Find where the given text appears and provide that cell's center as (X, Y) coordinate. 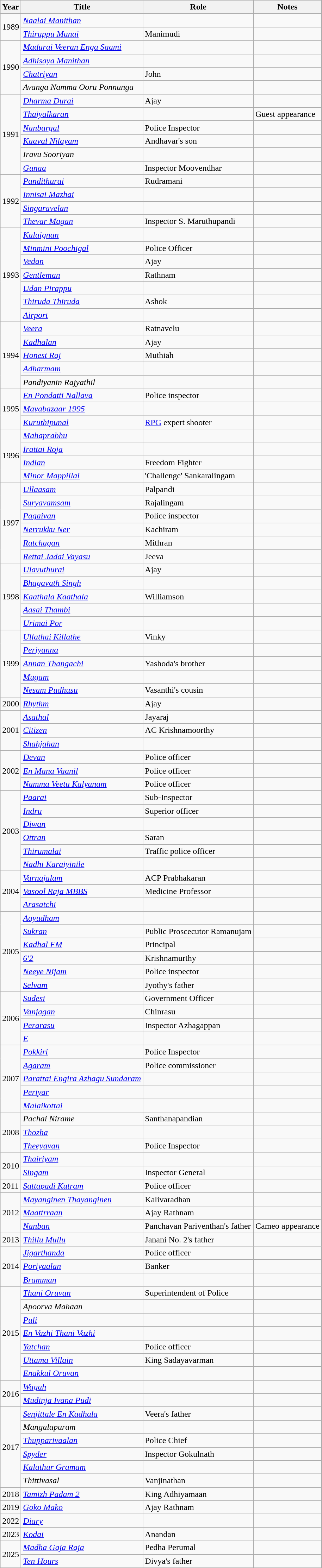
Thiruda Thiruda (82, 302)
Neeye Nijam (82, 971)
Periyar (82, 1092)
Indian (82, 462)
Guest appearance (287, 114)
RPG expert shooter (198, 422)
Public Proscecutor Ramanujam (198, 931)
King Adhiyamaan (198, 1494)
Santhanapandian (198, 1119)
Kachiram (198, 529)
Iravu Sooriyan (82, 154)
Nadhi Karaiyinile (82, 864)
En Mana Vaanil (82, 770)
Gentleman (82, 275)
Mugam (82, 677)
1998 (11, 596)
Ullaasam (82, 489)
Pandiyanin Rajyathil (82, 382)
Puli (82, 1320)
Notes (287, 7)
Saran (198, 838)
Selvam (82, 985)
Police commissioner (198, 1065)
2018 (11, 1494)
Mayanginen Thayanginen (82, 1199)
Superintendent of Police (198, 1293)
1990 (11, 67)
Superior officer (198, 811)
Thiruppu Munai (82, 34)
Ten Hours (82, 1561)
1991 (11, 134)
Principal (198, 945)
2022 (11, 1521)
Honest Raj (82, 355)
2004 (11, 891)
Apoorva Mahaan (82, 1306)
Thillu Mullu (82, 1239)
Thozha (82, 1132)
Vedan (82, 262)
2016 (11, 1393)
Jyothy's father (198, 985)
Pedha Perumal (198, 1548)
Parattai Engira Azhagu Sundaram (82, 1079)
1994 (11, 355)
2006 (11, 1018)
Vasanthi's cousin (198, 690)
Year (11, 7)
Kadhal FM (82, 945)
Ashok (198, 302)
Innisai Mazhai (82, 195)
Perarasu (82, 1025)
Anandan (198, 1534)
E (82, 1039)
Uttama Villain (82, 1360)
Paarai (82, 797)
Thevar Magan (82, 221)
2014 (11, 1266)
Vanjagan (82, 1012)
2010 (11, 1166)
ACP Prabhakaran (198, 878)
Vasool Raja MBBS (82, 891)
Panchavan Pariventhan's father (198, 1226)
Maattrraan (82, 1213)
Gunaa (82, 168)
AC Krishnamoorthy (198, 730)
Pandithurai (82, 181)
Jigarthanda (82, 1253)
2003 (11, 831)
Singam (82, 1172)
Kadhalan (82, 342)
Irattai Roja (82, 449)
Manimudi (198, 34)
Ratnavelu (198, 328)
Malaikottai (82, 1106)
Williamson (198, 597)
Bramman (82, 1280)
2000 (11, 704)
Enakkul Oruvan (82, 1373)
Role (198, 7)
Freedom Fighter (198, 462)
Medicine Professor (198, 891)
Theeyavan (82, 1146)
Police Chief (198, 1440)
Jeeva (198, 556)
Kaathala Kaathala (82, 597)
Mudinja Ivana Pudi (82, 1400)
Chatriyan (82, 74)
2005 (11, 951)
Sub-Inspector (198, 797)
Veera (82, 328)
Thupparivaalan (82, 1440)
Nesam Pudhusu (82, 690)
Asathal (82, 717)
Rudramani (198, 181)
2002 (11, 770)
Thani Oruvan (82, 1293)
Andhavar's son (198, 141)
Kalaignan (82, 235)
Inspector Gokulnath (198, 1454)
2011 (11, 1186)
Sudesi (82, 998)
Bhagavath Singh (82, 583)
'Challenge' Sankaralingam (198, 476)
Minmini Poochigal (82, 248)
Avanga Namma Ooru Ponnunga (82, 87)
Nerrukku Ner (82, 529)
1992 (11, 201)
Pagaivan (82, 516)
Krishnamurthy (198, 958)
Airport (82, 315)
Aasai Thambi (82, 610)
Goko Mako (82, 1507)
Rathnam (198, 275)
Mahaprabhu (82, 436)
Minor Mappillai (82, 476)
Namma Veetu Kalyanam (82, 784)
Shahjahan (82, 744)
Chinrasu (198, 1012)
2012 (11, 1213)
Title (82, 7)
Muthiah (198, 355)
2015 (11, 1333)
Diary (82, 1521)
Kuruthipunal (82, 422)
2001 (11, 730)
Poriyaalan (82, 1266)
Ottran (82, 838)
Mithran (198, 543)
Periyanna (82, 650)
1993 (11, 275)
1997 (11, 523)
Rajalingam (198, 503)
Diwan (82, 824)
Rhythm (82, 704)
Mangalapuram (82, 1427)
Ullathai Killathe (82, 637)
2008 (11, 1132)
2023 (11, 1534)
6'2 (82, 958)
Dharma Durai (82, 101)
Arasatchi (82, 905)
King Sadayavarman (198, 1360)
1996 (11, 456)
Ratchagan (82, 543)
Sattapadi Kutram (82, 1186)
Government Officer (198, 998)
Singaravelan (82, 208)
Spyder (82, 1454)
2013 (11, 1239)
Nanban (82, 1226)
Adhisaya Manithan (82, 61)
Suryavamsam (82, 503)
En Pondatti Nallava (82, 396)
Cameo appearance (287, 1226)
Yashoda's brother (198, 663)
Tamizh Padam 2 (82, 1494)
Varnajalam (82, 878)
Palpandi (198, 489)
Madha Gaja Raja (82, 1548)
Veera's father (198, 1413)
Inspector General (198, 1172)
Thirumalai (82, 851)
Banker (198, 1266)
2019 (11, 1507)
Jayaraj (198, 717)
Inspector Azhagappan (198, 1025)
Citizen (82, 730)
Indru (82, 811)
Inspector S. Maruthupandi (198, 221)
2007 (11, 1079)
Devan (82, 757)
Thaiyalkaran (82, 114)
Agaram (82, 1065)
John (198, 74)
Senjittale En Kadhala (82, 1413)
1999 (11, 663)
2017 (11, 1447)
Inspector Moovendhar (198, 168)
Ulavuthurai (82, 569)
Pachai Nirame (82, 1119)
Nanbargal (82, 127)
Janani No. 2's father (198, 1239)
Thittivasal (82, 1481)
Divya's father (198, 1561)
Wagah (82, 1387)
Sukran (82, 931)
Mayabazaar 1995 (82, 409)
Vanjinathan (198, 1481)
Rettai Jadai Vayasu (82, 556)
Kodai (82, 1534)
Udan Pirappu (82, 288)
Pokkiri (82, 1052)
1989 (11, 27)
Annan Thangachi (82, 663)
Madurai Veeran Enga Saami (82, 47)
Vinky (198, 637)
Naalai Manithan (82, 20)
En Vazhi Thani Vazhi (82, 1333)
Urimai Por (82, 623)
Yatchan (82, 1347)
Kalivaradhan (198, 1199)
Police Officer (198, 248)
1995 (11, 409)
2025 (11, 1554)
Traffic police officer (198, 851)
Adharmam (82, 369)
Kaaval Nilayam (82, 141)
Kalathur Gramam (82, 1467)
Aayudham (82, 918)
Thairiyam (82, 1159)
